For the text-containing cell, return its midpoint in [x, y] coordinate format. 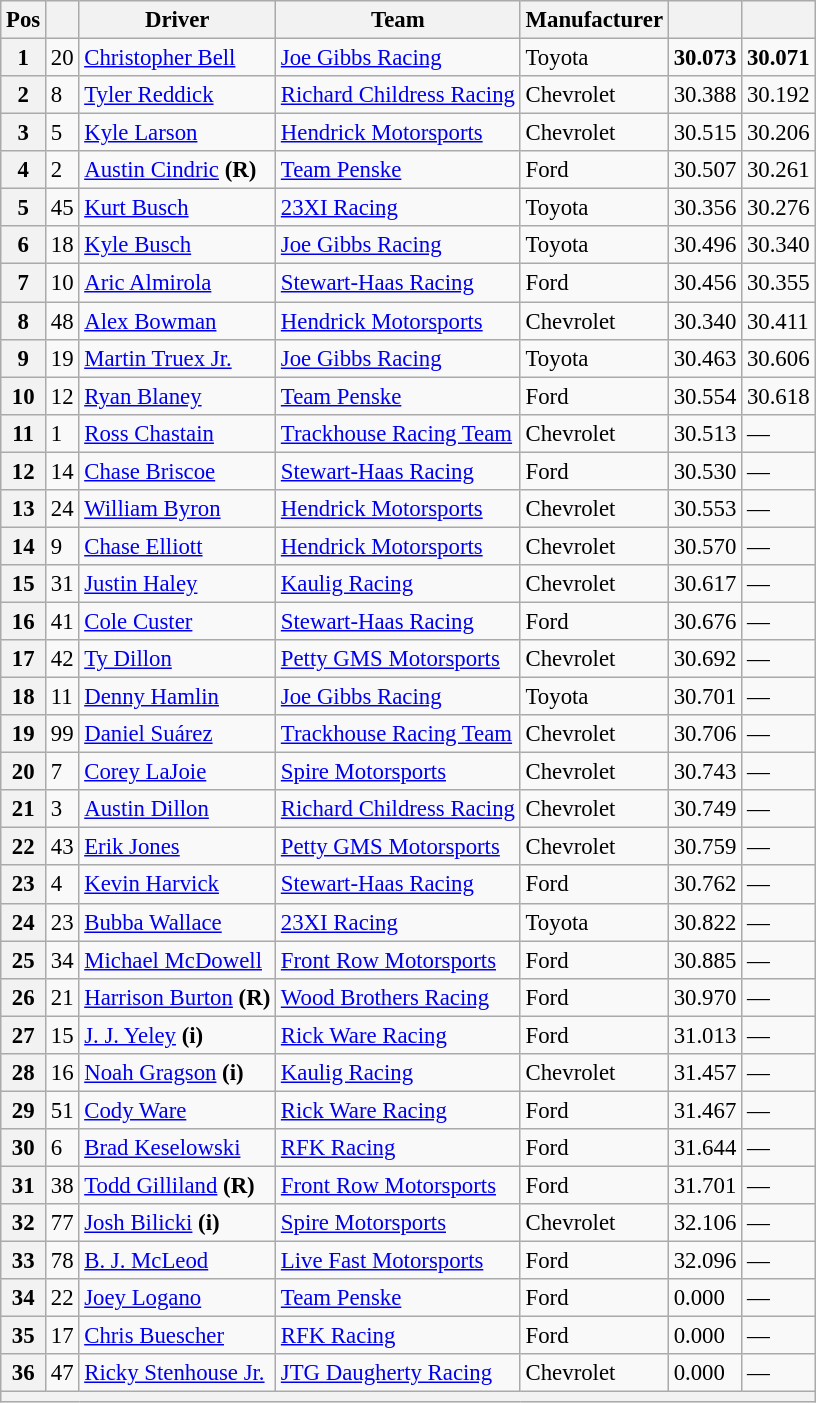
30.676 [704, 621]
31.701 [704, 1185]
Chris Buescher [178, 1336]
Harrison Burton (R) [178, 997]
31.467 [704, 1110]
Brad Keselowski [178, 1148]
Noah Gragson (i) [178, 1073]
42 [62, 659]
Tyler Reddick [178, 95]
Austin Dillon [178, 809]
Kyle Larson [178, 133]
30.692 [704, 659]
32.106 [704, 1223]
Austin Cindric (R) [178, 170]
30.759 [704, 847]
36 [24, 1373]
30.206 [778, 133]
Denny Hamlin [178, 697]
30.463 [704, 358]
Chase Elliott [178, 546]
30.356 [704, 208]
30.701 [704, 697]
30.570 [704, 546]
Joey Logano [178, 1298]
30.554 [704, 396]
30 [24, 1148]
30.192 [778, 95]
30.388 [704, 95]
27 [24, 1035]
Cole Custer [178, 621]
28 [24, 1073]
William Byron [178, 509]
Ty Dillon [178, 659]
J. J. Yeley (i) [178, 1035]
Ricky Stenhouse Jr. [178, 1373]
Aric Almirola [178, 283]
30.513 [704, 433]
38 [62, 1185]
30.411 [778, 321]
45 [62, 208]
Christopher Bell [178, 58]
Bubba Wallace [178, 922]
26 [24, 997]
30.606 [778, 358]
78 [62, 1261]
Ross Chastain [178, 433]
30.743 [704, 772]
Martin Truex Jr. [178, 358]
30.749 [704, 809]
Justin Haley [178, 584]
30.496 [704, 245]
Chase Briscoe [178, 471]
13 [24, 509]
30.515 [704, 133]
Live Fast Motorsports [398, 1261]
33 [24, 1261]
Driver [178, 20]
30.073 [704, 58]
48 [62, 321]
Corey LaJoie [178, 772]
Erik Jones [178, 847]
41 [62, 621]
30.970 [704, 997]
30.355 [778, 283]
Josh Bilicki (i) [178, 1223]
30.617 [704, 584]
Ryan Blaney [178, 396]
51 [62, 1110]
30.261 [778, 170]
30.530 [704, 471]
Alex Bowman [178, 321]
31.644 [704, 1148]
31.013 [704, 1035]
JTG Daugherty Racing [398, 1373]
30.706 [704, 734]
31.457 [704, 1073]
Kurt Busch [178, 208]
99 [62, 734]
47 [62, 1373]
Daniel Suárez [178, 734]
29 [24, 1110]
30.618 [778, 396]
43 [62, 847]
32 [24, 1223]
Manufacturer [594, 20]
Michael McDowell [178, 960]
Team [398, 20]
30.456 [704, 283]
B. J. McLeod [178, 1261]
Kevin Harvick [178, 885]
30.822 [704, 922]
30.553 [704, 509]
Todd Gilliland (R) [178, 1185]
30.762 [704, 885]
30.885 [704, 960]
Pos [24, 20]
Kyle Busch [178, 245]
30.276 [778, 208]
Cody Ware [178, 1110]
35 [24, 1336]
25 [24, 960]
30.507 [704, 170]
Wood Brothers Racing [398, 997]
30.071 [778, 58]
77 [62, 1223]
32.096 [704, 1261]
